Pinpoint the cell where the given text exists, returning its (X, Y) midpoint coordinate. 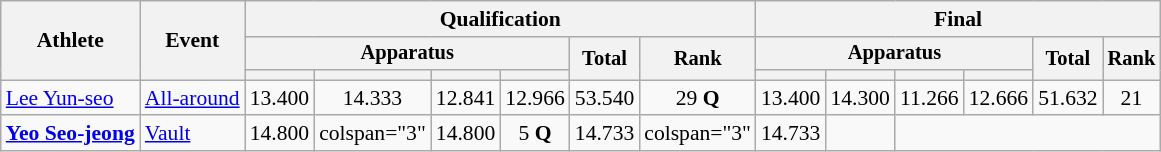
14.333 (372, 98)
Yeo Seo-jeong (70, 134)
29 Q (698, 98)
21 (1132, 98)
Event (192, 40)
14.300 (860, 98)
Qualification (500, 19)
53.540 (604, 98)
Final (958, 19)
11.266 (930, 98)
51.632 (1068, 98)
12.841 (466, 98)
Vault (192, 134)
12.966 (534, 98)
5 Q (534, 134)
Athlete (70, 40)
Lee Yun-seo (70, 98)
12.666 (998, 98)
All-around (192, 98)
